Find where the given text appears and provide that cell's center as (X, Y) coordinate. 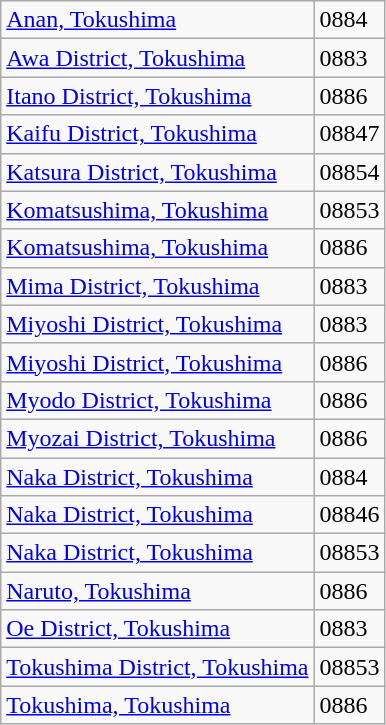
Myodo District, Tokushima (158, 400)
Itano District, Tokushima (158, 96)
Naruto, Tokushima (158, 591)
Kaifu District, Tokushima (158, 134)
Anan, Tokushima (158, 20)
Awa District, Tokushima (158, 58)
08854 (350, 172)
Mima District, Tokushima (158, 286)
Tokushima District, Tokushima (158, 667)
Katsura District, Tokushima (158, 172)
Oe District, Tokushima (158, 629)
Tokushima, Tokushima (158, 705)
08846 (350, 515)
Myozai District, Tokushima (158, 438)
08847 (350, 134)
